Scan for the cell matching the given text and deliver its (X, Y) coordinate at center. 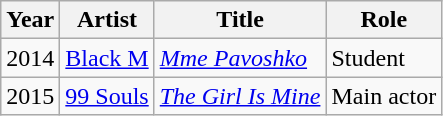
2015 (30, 96)
Mme Pavoshko (240, 58)
Role (384, 20)
Main actor (384, 96)
Title (240, 20)
Student (384, 58)
2014 (30, 58)
Artist (107, 20)
Year (30, 20)
The Girl Is Mine (240, 96)
99 Souls (107, 96)
Black M (107, 58)
